For the text-containing cell, return its midpoint in (X, Y) coordinate format. 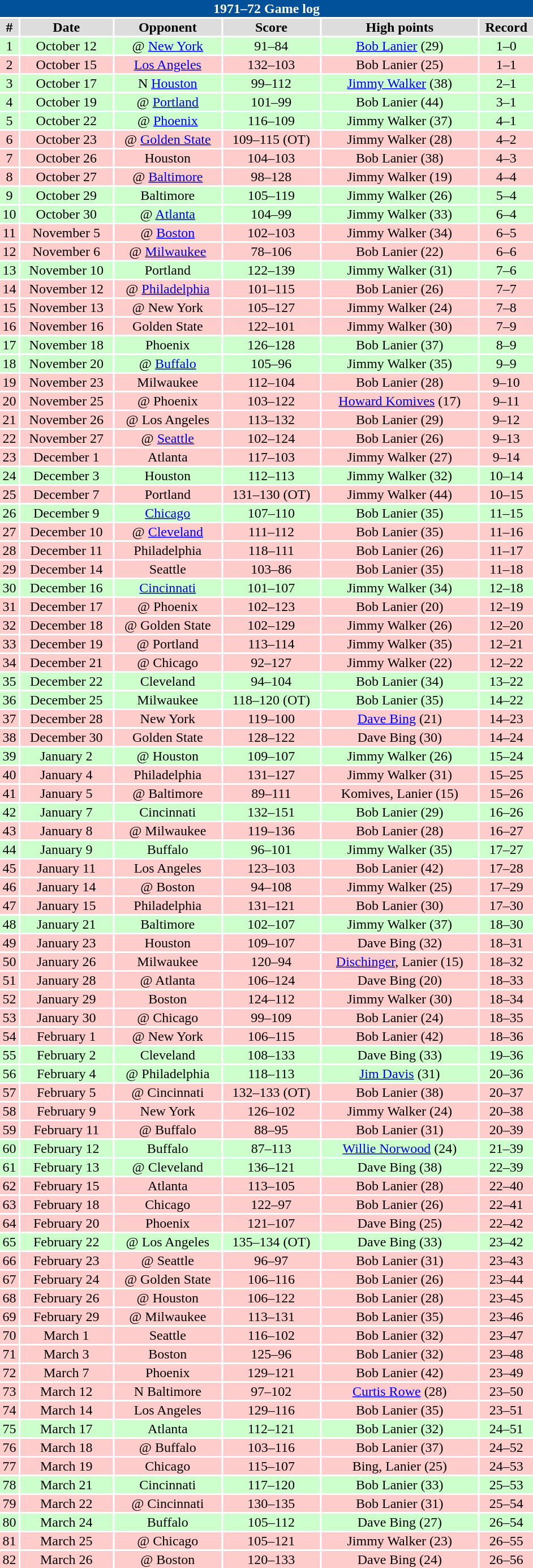
March 24 (67, 1522)
82 (9, 1560)
6 (9, 139)
106–124 (272, 980)
103–86 (272, 569)
18–32 (506, 962)
February 4 (67, 1074)
38 (9, 737)
111–112 (272, 532)
63 (9, 1204)
78–106 (272, 251)
117–103 (272, 457)
30 (9, 588)
October 12 (67, 46)
February 1 (67, 1036)
24–53 (506, 1466)
October 22 (67, 121)
119–100 (272, 719)
Jim Davis (31) (399, 1074)
18 (9, 364)
13 (9, 270)
20–36 (506, 1074)
3–1 (506, 102)
Bob Lanier (20) (399, 606)
18–35 (506, 1018)
23–51 (506, 1410)
January 8 (67, 831)
109–115 (OT) (272, 139)
60 (9, 1148)
122–101 (272, 326)
February 2 (67, 1055)
12–20 (506, 625)
132–151 (272, 812)
101–115 (272, 289)
March 7 (67, 1373)
December 25 (67, 700)
February 26 (67, 1298)
31 (9, 606)
69 (9, 1317)
101–99 (272, 102)
January 2 (67, 756)
66 (9, 1261)
4–4 (506, 177)
61 (9, 1167)
43 (9, 831)
February 29 (67, 1317)
Opponent (167, 27)
44 (9, 849)
124–112 (272, 999)
26–55 (506, 1541)
Dave Bing (21) (399, 719)
Bob Lanier (33) (399, 1485)
113–132 (272, 420)
121–107 (272, 1223)
22–42 (506, 1223)
9–13 (506, 438)
105–127 (272, 307)
Bing, Lanier (25) (399, 1466)
27 (9, 532)
Bob Lanier (30) (399, 905)
8–9 (506, 345)
Score (272, 27)
February 22 (67, 1242)
January 7 (67, 812)
4–2 (506, 139)
18–31 (506, 943)
42 (9, 812)
15–24 (506, 756)
21–39 (506, 1148)
Dave Bing (25) (399, 1223)
Komives, Lanier (15) (399, 793)
Curtis Rowe (28) (399, 1391)
Dave Bing (27) (399, 1522)
10–15 (506, 494)
December 28 (67, 719)
9–10 (506, 382)
November 5 (67, 233)
# (9, 27)
99–109 (272, 1018)
105–112 (272, 1522)
4 (9, 102)
November 20 (67, 364)
59 (9, 1130)
39 (9, 756)
23–45 (506, 1298)
11–18 (506, 569)
Jimmy Walker (22) (399, 663)
Howard Komives (17) (399, 401)
24–52 (506, 1447)
72 (9, 1373)
4–3 (506, 158)
58 (9, 1111)
11 (9, 233)
105–119 (272, 195)
March 25 (67, 1541)
9–14 (506, 457)
Dave Bing (24) (399, 1560)
February 9 (67, 1111)
16–27 (506, 831)
January 15 (67, 905)
24–51 (506, 1429)
35 (9, 681)
November 23 (67, 382)
128–122 (272, 737)
77 (9, 1466)
80 (9, 1522)
December 9 (67, 513)
88–95 (272, 1130)
18–36 (506, 1036)
23–44 (506, 1279)
7 (9, 158)
20–38 (506, 1111)
23 (9, 457)
February 11 (67, 1130)
33 (9, 644)
Bob Lanier (22) (399, 251)
March 22 (67, 1503)
11–17 (506, 550)
Record (506, 27)
118–111 (272, 550)
Date (67, 27)
12–18 (506, 588)
March 3 (67, 1354)
January 9 (67, 849)
129–116 (272, 1410)
94–108 (272, 887)
78 (9, 1485)
23–47 (506, 1335)
113–105 (272, 1186)
18–34 (506, 999)
23–43 (506, 1261)
January 14 (67, 887)
123–103 (272, 868)
12–19 (506, 606)
November 6 (67, 251)
97–102 (272, 1391)
3 (9, 83)
December 10 (67, 532)
15 (9, 307)
December 19 (67, 644)
57 (9, 1092)
64 (9, 1223)
2 (9, 65)
N Houston (167, 83)
120–133 (272, 1560)
Bob Lanier (34) (399, 681)
25–54 (506, 1503)
October 23 (67, 139)
February 12 (67, 1148)
14–23 (506, 719)
1–1 (506, 65)
November 27 (67, 438)
February 23 (67, 1261)
96–101 (272, 849)
81 (9, 1541)
52 (9, 999)
112–121 (272, 1429)
20–39 (506, 1130)
115–107 (272, 1466)
22 (9, 438)
5 (9, 121)
March 21 (67, 1485)
105–96 (272, 364)
105–121 (272, 1541)
24 (9, 476)
January 5 (67, 793)
10 (9, 214)
112–113 (272, 476)
March 12 (67, 1391)
January 11 (67, 868)
113–114 (272, 644)
8 (9, 177)
October 27 (67, 177)
December 3 (67, 476)
136–121 (272, 1167)
102–103 (272, 233)
98–128 (272, 177)
17–29 (506, 887)
106–116 (272, 1279)
October 19 (67, 102)
135–134 (OT) (272, 1242)
108–133 (272, 1055)
54 (9, 1036)
62 (9, 1186)
December 7 (67, 494)
55 (9, 1055)
March 14 (67, 1410)
120–94 (272, 962)
November 18 (67, 345)
75 (9, 1429)
Jimmy Walker (44) (399, 494)
7–8 (506, 307)
20 (9, 401)
94–104 (272, 681)
117–120 (272, 1485)
Jimmy Walker (25) (399, 887)
131–130 (OT) (272, 494)
71 (9, 1354)
15–26 (506, 793)
February 5 (67, 1092)
December 17 (67, 606)
106–115 (272, 1036)
1971–72 Game log (266, 8)
125–96 (272, 1354)
92–127 (272, 663)
73 (9, 1391)
74 (9, 1410)
12–22 (506, 663)
132–103 (272, 65)
79 (9, 1503)
41 (9, 793)
104–103 (272, 158)
102–129 (272, 625)
1 (9, 46)
107–110 (272, 513)
17–27 (506, 849)
6–5 (506, 233)
45 (9, 868)
6–4 (506, 214)
January 29 (67, 999)
Bob Lanier (25) (399, 65)
22–40 (506, 1186)
130–135 (272, 1503)
12–21 (506, 644)
131–121 (272, 905)
103–116 (272, 1447)
14–24 (506, 737)
14–22 (506, 700)
70 (9, 1335)
23–46 (506, 1317)
Dave Bing (30) (399, 737)
67 (9, 1279)
Jimmy Walker (33) (399, 214)
10–14 (506, 476)
11–15 (506, 513)
January 28 (67, 980)
29 (9, 569)
47 (9, 905)
118–113 (272, 1074)
Jimmy Walker (32) (399, 476)
18–30 (506, 924)
Dischinger, Lanier (15) (399, 962)
34 (9, 663)
5–4 (506, 195)
113–131 (272, 1317)
December 16 (67, 588)
9–12 (506, 420)
122–139 (272, 270)
November 25 (67, 401)
49 (9, 943)
14 (9, 289)
January 30 (67, 1018)
65 (9, 1242)
October 29 (67, 195)
7–9 (506, 326)
91–84 (272, 46)
118–120 (OT) (272, 700)
40 (9, 775)
122–97 (272, 1204)
99–112 (272, 83)
15–25 (506, 775)
January 4 (67, 775)
Jimmy Walker (28) (399, 139)
February 13 (67, 1167)
November 26 (67, 420)
112–104 (272, 382)
26–56 (506, 1560)
23–48 (506, 1354)
17 (9, 345)
November 10 (67, 270)
36 (9, 700)
January 26 (67, 962)
1–0 (506, 46)
102–107 (272, 924)
26–54 (506, 1522)
High points (399, 27)
37 (9, 719)
53 (9, 1018)
23–49 (506, 1373)
March 17 (67, 1429)
103–122 (272, 401)
87–113 (272, 1148)
21 (9, 420)
23–50 (506, 1391)
November 16 (67, 326)
129–121 (272, 1373)
22–41 (506, 1204)
October 26 (67, 158)
50 (9, 962)
16 (9, 326)
76 (9, 1447)
25 (9, 494)
2–1 (506, 83)
132–133 (OT) (272, 1092)
Bob Lanier (24) (399, 1018)
February 24 (67, 1279)
32 (9, 625)
December 1 (67, 457)
9–9 (506, 364)
12 (9, 251)
19 (9, 382)
22–39 (506, 1167)
26 (9, 513)
116–102 (272, 1335)
28 (9, 550)
102–123 (272, 606)
Willie Norwood (24) (399, 1148)
March 18 (67, 1447)
116–109 (272, 121)
119–136 (272, 831)
March 1 (67, 1335)
9 (9, 195)
89–111 (272, 793)
Jimmy Walker (23) (399, 1541)
October 17 (67, 83)
102–124 (272, 438)
October 15 (67, 65)
December 14 (67, 569)
18–33 (506, 980)
February 15 (67, 1186)
N Baltimore (167, 1391)
December 18 (67, 625)
17–28 (506, 868)
6–6 (506, 251)
104–99 (272, 214)
February 18 (67, 1204)
December 11 (67, 550)
February 20 (67, 1223)
March 19 (67, 1466)
101–107 (272, 588)
November 12 (67, 289)
December 21 (67, 663)
126–102 (272, 1111)
January 23 (67, 943)
46 (9, 887)
131–127 (272, 775)
9–11 (506, 401)
December 30 (67, 737)
20–37 (506, 1092)
19–36 (506, 1055)
December 22 (67, 681)
23–42 (506, 1242)
Dave Bing (20) (399, 980)
Dave Bing (32) (399, 943)
Dave Bing (38) (399, 1167)
January 21 (67, 924)
March 26 (67, 1560)
7–6 (506, 270)
13–22 (506, 681)
Jimmy Walker (27) (399, 457)
Jimmy Walker (38) (399, 83)
56 (9, 1074)
October 30 (67, 214)
17–30 (506, 905)
4–1 (506, 121)
7–7 (506, 289)
106–122 (272, 1298)
25–53 (506, 1485)
96–97 (272, 1261)
68 (9, 1298)
16–26 (506, 812)
51 (9, 980)
126–128 (272, 345)
November 13 (67, 307)
11–16 (506, 532)
Jimmy Walker (19) (399, 177)
48 (9, 924)
Bob Lanier (44) (399, 102)
